For the text-containing cell, return its midpoint in [X, Y] coordinate format. 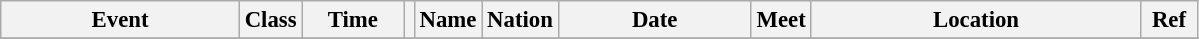
Meet [781, 20]
Nation [520, 20]
Date [654, 20]
Location [976, 20]
Ref [1169, 20]
Class [270, 20]
Time [353, 20]
Name [448, 20]
Event [120, 20]
